Extract the (x, y) coordinate from the center of the cell holding the provided text.  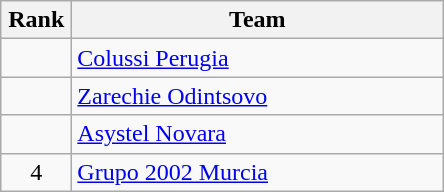
Rank (36, 20)
Grupo 2002 Murcia (258, 172)
4 (36, 172)
Asystel Novara (258, 134)
Zarechie Odintsovo (258, 96)
Colussi Perugia (258, 58)
Team (258, 20)
